Determine the [x, y] coordinate at the center of the cell enclosing the given text.  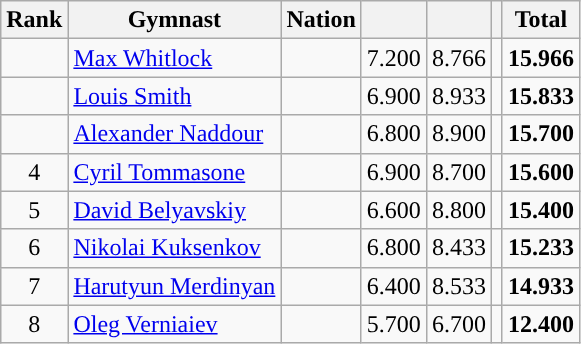
4 [34, 172]
8.700 [458, 172]
7.200 [394, 58]
14.933 [540, 286]
8.933 [458, 96]
6.600 [394, 210]
Cyril Tommasone [174, 172]
8.800 [458, 210]
15.833 [540, 96]
Alexander Naddour [174, 134]
7 [34, 286]
8 [34, 324]
15.600 [540, 172]
5 [34, 210]
Harutyun Merdinyan [174, 286]
15.233 [540, 248]
Nation [321, 20]
6 [34, 248]
6.400 [394, 286]
Max Whitlock [174, 58]
Total [540, 20]
6.700 [458, 324]
Louis Smith [174, 96]
12.400 [540, 324]
8.766 [458, 58]
Nikolai Kuksenkov [174, 248]
15.700 [540, 134]
15.400 [540, 210]
5.700 [394, 324]
David Belyavskiy [174, 210]
Rank [34, 20]
8.533 [458, 286]
Oleg Verniaiev [174, 324]
8.900 [458, 134]
Gymnast [174, 20]
15.966 [540, 58]
8.433 [458, 248]
